For the text-containing cell, return its midpoint in (X, Y) coordinate format. 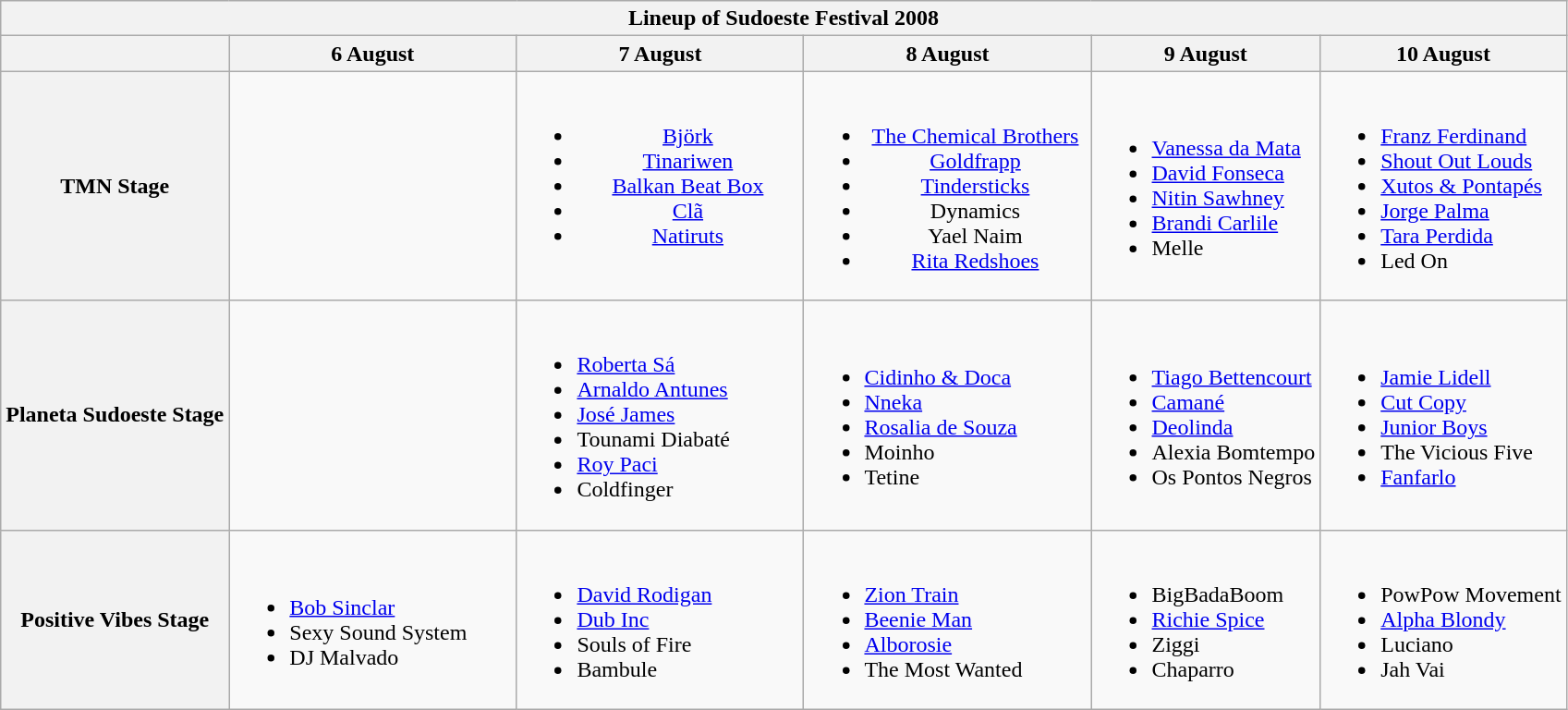
7 August (660, 54)
Jamie LidellCut CopyJunior BoysThe Vicious FiveFanfarlo (1443, 415)
Tiago BettencourtCamanéDeolindaAlexia BomtempoOs Pontos Negros (1206, 415)
Zion TrainBeenie ManAlborosieThe Most Wanted (948, 619)
8 August (948, 54)
Planeta Sudoeste Stage (115, 415)
Roberta SáArnaldo AntunesJosé JamesTounami DiabatéRoy PaciColdfinger (660, 415)
Lineup of Sudoeste Festival 2008 (784, 18)
The Chemical BrothersGoldfrappTindersticksDynamicsYael NaimRita Redshoes (948, 186)
Franz FerdinandShout Out LoudsXutos & PontapésJorge PalmaTara PerdidaLed On (1443, 186)
TMN Stage (115, 186)
Cidinho & DocaNnekaRosalia de SouzaMoinhoTetine (948, 415)
9 August (1206, 54)
6 August (373, 54)
10 August (1443, 54)
Positive Vibes Stage (115, 619)
Bob SinclarSexy Sound SystemDJ Malvado (373, 619)
Vanessa da MataDavid FonsecaNitin SawhneyBrandi CarlileMelle (1206, 186)
BigBadaBoomRichie SpiceZiggiChaparro (1206, 619)
BjörkTinariwenBalkan Beat BoxClãNatiruts (660, 186)
PowPow MovementAlpha BlondyLucianoJah Vai (1443, 619)
David RodiganDub IncSouls of FireBambule (660, 619)
